Detect which cell encompasses the target text, then output its [x, y] center coordinate. 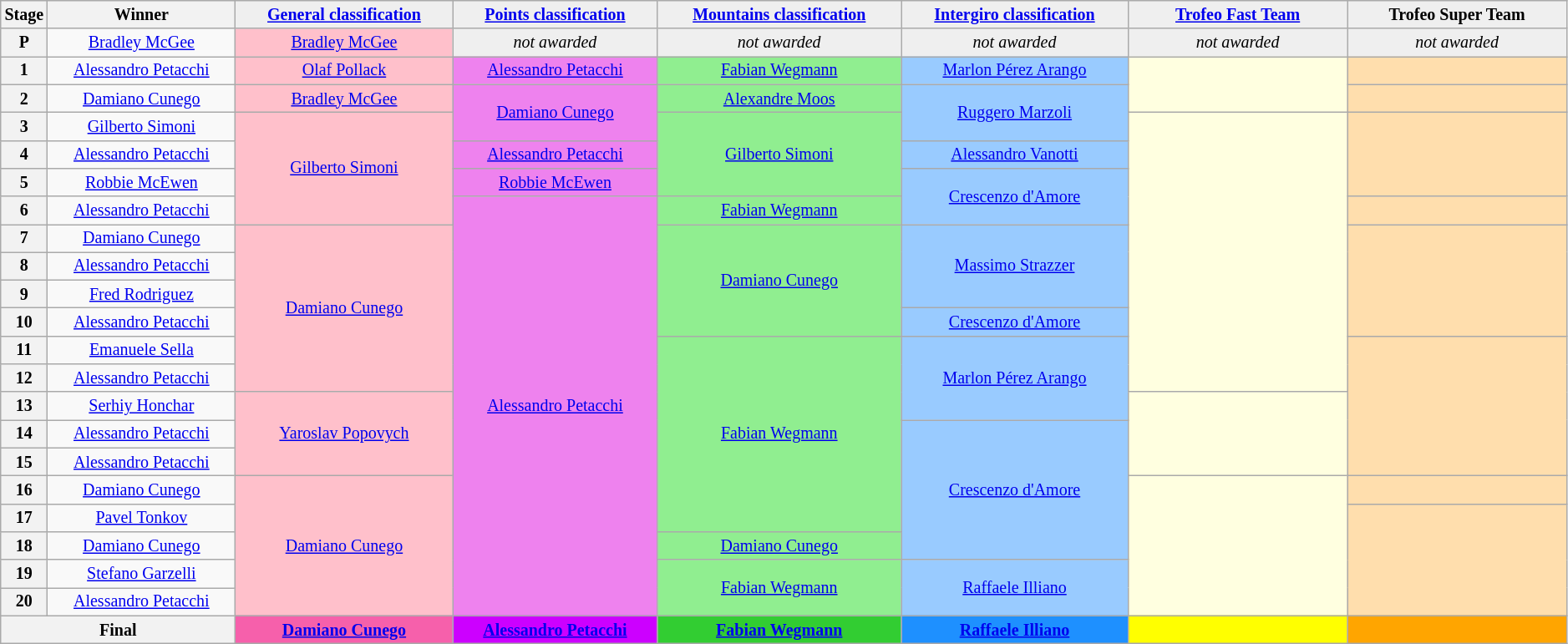
Ruggero Marzoli [1015, 112]
19 [24, 573]
14 [24, 434]
Stage [24, 15]
8 [24, 266]
4 [24, 154]
17 [24, 518]
Yaroslav Popovych [344, 434]
11 [24, 351]
10 [24, 322]
Olaf Pollack [344, 70]
Massimo Strazzer [1015, 266]
2 [24, 99]
3 [24, 127]
18 [24, 546]
9 [24, 294]
Alexandre Moos [779, 99]
Intergiro classification [1015, 15]
Winner [142, 15]
1 [24, 70]
General classification [344, 15]
Points classification [555, 15]
15 [24, 463]
Trofeo Super Team [1457, 15]
Emanuele Sella [142, 351]
Serhiy Honchar [142, 406]
20 [24, 601]
6 [24, 210]
Pavel Tonkov [142, 518]
13 [24, 406]
7 [24, 239]
P [24, 43]
Alessandro Vanotti [1015, 154]
Trofeo Fast Team [1237, 15]
5 [24, 182]
16 [24, 489]
Mountains classification [779, 15]
12 [24, 378]
Final [119, 630]
Stefano Garzelli [142, 573]
Fred Rodriguez [142, 294]
